Return (X, Y) of the center of cell containing provided text 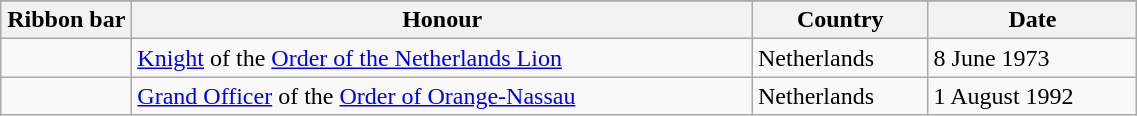
Grand Officer of the Order of Orange-Nassau (442, 96)
1 August 1992 (1032, 96)
Ribbon bar (66, 20)
Date (1032, 20)
Honour (442, 20)
8 June 1973 (1032, 58)
Country (840, 20)
Knight of the Order of the Netherlands Lion (442, 58)
